Determine the [x, y] coordinate at the center of the cell enclosing the given text.  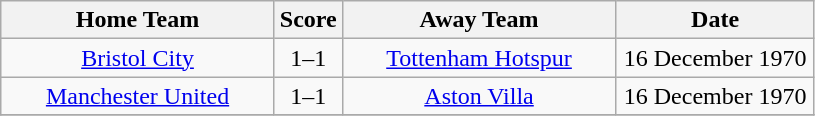
Aston Villa [479, 96]
Away Team [479, 20]
Score [308, 20]
Tottenham Hotspur [479, 58]
Manchester United [138, 96]
Home Team [138, 20]
Date [716, 20]
Bristol City [138, 58]
